Pinpoint the cell where the given text exists, returning its [X, Y] midpoint coordinate. 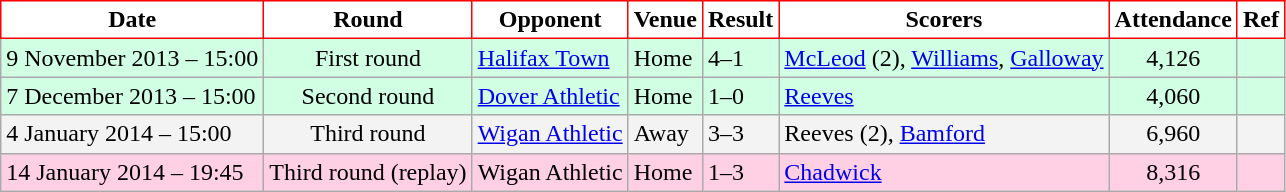
Venue [665, 20]
Reeves [944, 96]
6,960 [1173, 134]
Third round [368, 134]
3–3 [740, 134]
7 December 2013 – 15:00 [132, 96]
Ref [1260, 20]
1–3 [740, 172]
8,316 [1173, 172]
4–1 [740, 58]
First round [368, 58]
Third round (replay) [368, 172]
Dover Athletic [550, 96]
1–0 [740, 96]
Opponent [550, 20]
4,060 [1173, 96]
9 November 2013 – 15:00 [132, 58]
Second round [368, 96]
Result [740, 20]
Halifax Town [550, 58]
4 January 2014 – 15:00 [132, 134]
Chadwick [944, 172]
4,126 [1173, 58]
Attendance [1173, 20]
Round [368, 20]
Scorers [944, 20]
14 January 2014 – 19:45 [132, 172]
Away [665, 134]
Reeves (2), Bamford [944, 134]
Date [132, 20]
McLeod (2), Williams, Galloway [944, 58]
